Output the [X, Y] coordinate of the center of the cell containing the given text.  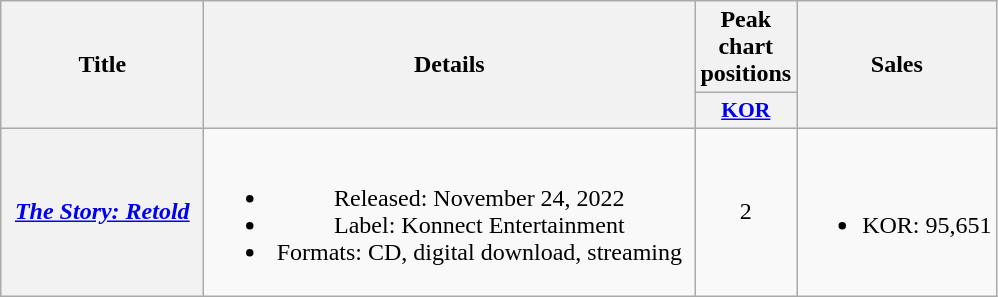
Released: November 24, 2022 Label: Konnect EntertainmentFormats: CD, digital download, streaming [450, 212]
Details [450, 65]
Title [102, 65]
2 [746, 212]
KOR: 95,651 [897, 212]
KOR [746, 111]
Peak chart positions [746, 47]
The Story: Retold [102, 212]
Sales [897, 65]
